Find where the given text appears and provide that cell's center as [X, Y] coordinate. 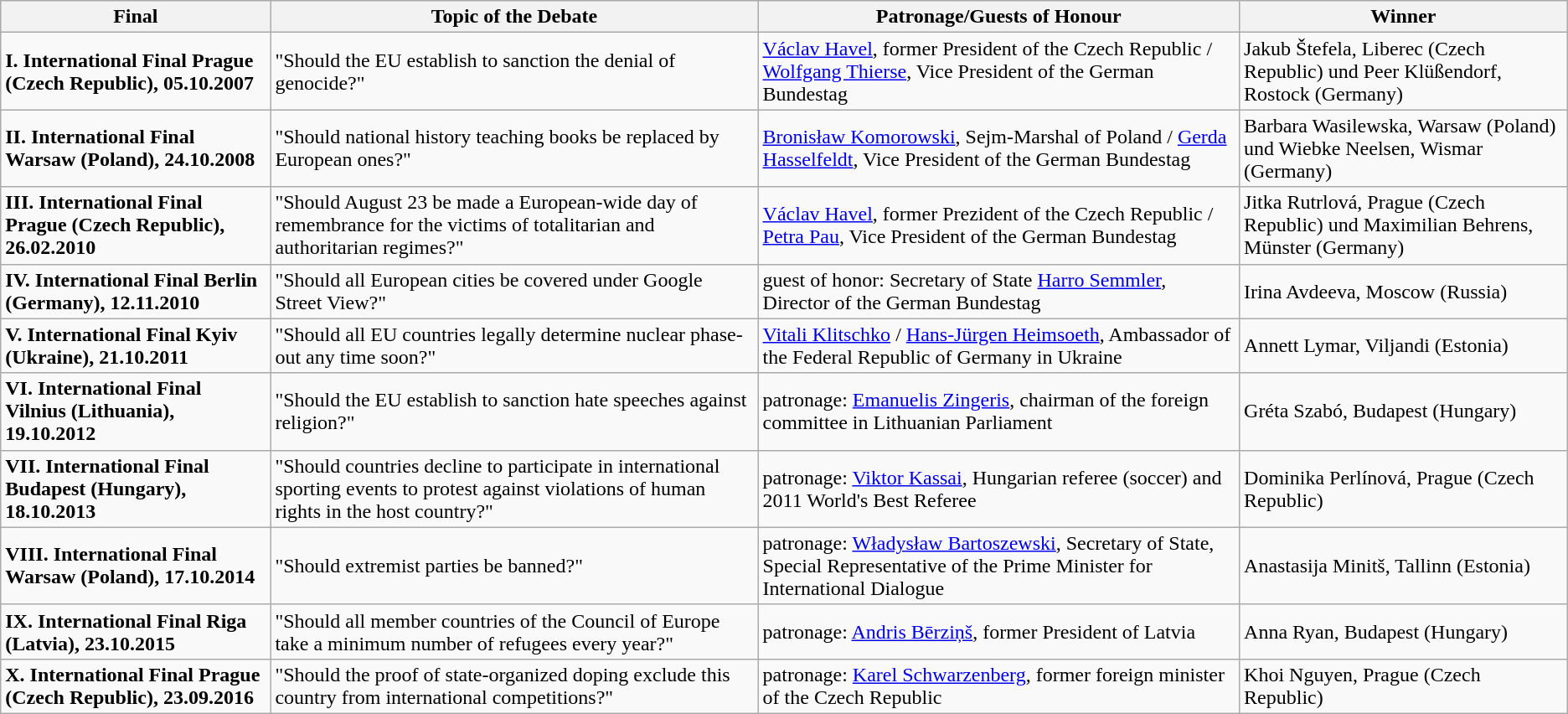
"Should all European cities be covered under Google Street View?" [514, 292]
"Should all member countries of the Council of Europe take a minimum number of refugees every year?" [514, 632]
VIII. International Final Warsaw (Poland), 17.10.2014 [136, 566]
V. International Final Kyiv (Ukraine), 21.10.2011 [136, 345]
Patronage/Guests of Honour [998, 17]
patronage: Władysław Bartoszewski, Secretary of State, Special Representative of the Prime Minister for International Dialogue [998, 566]
Jakub Štefela, Liberec (Czech Republic) und Peer Klüßendorf, Rostock (Germany) [1404, 71]
VII. International Final Budapest (Hungary), 18.10.2013 [136, 489]
"Should extremist parties be banned?" [514, 566]
I. International Final Prague (Czech Republic), 05.10.2007 [136, 71]
III. International Final Prague (Czech Republic), 26.02.2010 [136, 225]
Winner [1404, 17]
Annett Lymar, Viljandi (Estonia) [1404, 345]
"Should the EU establish to sanction hate speeches against religion?" [514, 411]
Anna Ryan, Budapest (Hungary) [1404, 632]
Final [136, 17]
Dominika Perlínová, Prague (Czech Republic) [1404, 489]
"Should national history teaching books be replaced by European ones?" [514, 148]
Bronisław Komorowski, Sejm-Marshal of Poland / Gerda Hasselfeldt, Vice President of the German Bundestag [998, 148]
Jitka Rutrlová, Prague (Czech Republic) und Maximilian Behrens, Münster (Germany) [1404, 225]
Václav Havel, former President of the Czech Republic / Wolfgang Thierse, Vice President of the German Bundestag [998, 71]
Václav Havel, former Prezident of the Czech Republic / Petra Pau, Vice President of the German Bundestag [998, 225]
IX. International Final Riga (Latvia), 23.10.2015 [136, 632]
VI. International Final Vilnius (Lithuania), 19.10.2012 [136, 411]
patronage: Karel Schwarzenberg, former foreign minister of the Czech Republic [998, 686]
II. International Final Warsaw (Poland), 24.10.2008 [136, 148]
Vitali Klitschko / Hans-Jürgen Heimsoeth, Ambassador of the Federal Republic of Germany in Ukraine [998, 345]
"Should August 23 be made a European-wide day of remembrance for the victims of totalitarian and authoritarian regimes?" [514, 225]
Anastasija Minitš, Tallinn (Estonia) [1404, 566]
guest of honor: Secretary of State Harro Semmler, Director of the German Bundestag [998, 292]
"Should the EU establish to sanction the denial of genocide?" [514, 71]
Khoi Nguyen, Prague (Czech Republic) [1404, 686]
patronage: Viktor Kassai, Hungarian referee (soccer) and 2011 World's Best Referee [998, 489]
X. International Final Prague (Czech Republic), 23.09.2016 [136, 686]
Irina Avdeeva, Moscow (Russia) [1404, 292]
Gréta Szabó, Budapest (Hungary) [1404, 411]
"Should countries decline to participate in international sporting events to protest against violations of human rights in the host country?" [514, 489]
"Should the proof of state-organized doping exclude this country from international competitions?" [514, 686]
patronage: Andris Bērziņš, former President of Latvia [998, 632]
Topic of the Debate [514, 17]
patronage: Emanuelis Zingeris, chairman of the foreign committee in Lithuanian Parliament [998, 411]
IV. International Final Berlin (Germany), 12.11.2010 [136, 292]
Barbara Wasilewska, Warsaw (Poland) und Wiebke Neelsen, Wismar (Germany) [1404, 148]
"Should all EU countries legally determine nuclear phase-out any time soon?" [514, 345]
